Locate the cell with the specified text and output its (x, y) center coordinate. 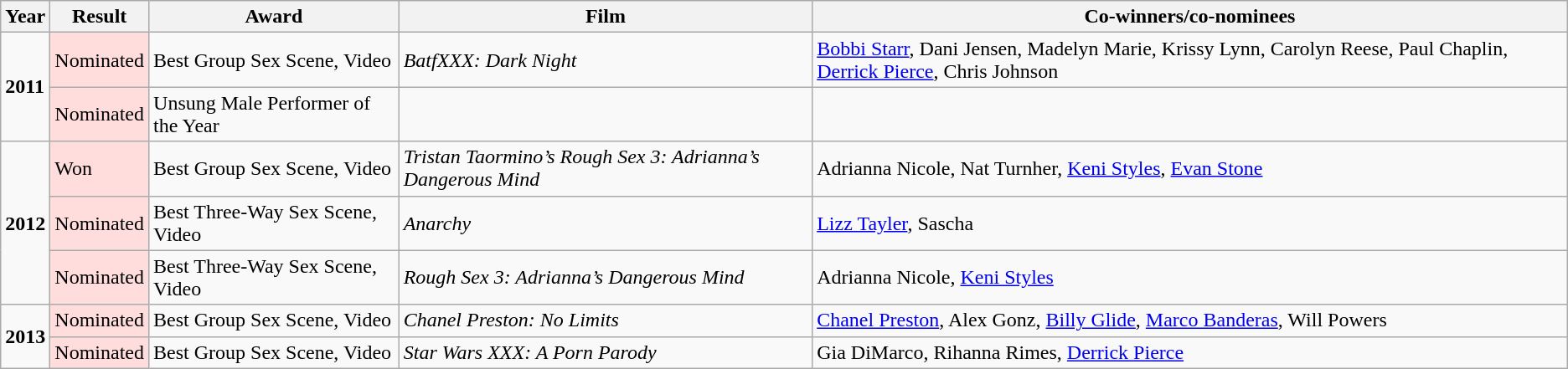
Won (100, 169)
Anarchy (606, 223)
Tristan Taormino’s Rough Sex 3: Adrianna’s Dangerous Mind (606, 169)
Result (100, 17)
Adrianna Nicole, Nat Turnher, Keni Styles, Evan Stone (1190, 169)
Award (275, 17)
Co-winners/co-nominees (1190, 17)
Star Wars XXX: A Porn Parody (606, 352)
2011 (25, 87)
Lizz Tayler, Sascha (1190, 223)
Bobbi Starr, Dani Jensen, Madelyn Marie, Krissy Lynn, Carolyn Reese, Paul Chaplin, Derrick Pierce, Chris Johnson (1190, 60)
Gia DiMarco, Rihanna Rimes, Derrick Pierce (1190, 352)
Film (606, 17)
Chanel Preston, Alex Gonz, Billy Glide, Marco Banderas, Will Powers (1190, 320)
2013 (25, 336)
Adrianna Nicole, Keni Styles (1190, 278)
BatfXXX: Dark Night (606, 60)
Year (25, 17)
Chanel Preston: No Limits (606, 320)
2012 (25, 223)
Unsung Male Performer of the Year (275, 114)
Rough Sex 3: Adrianna’s Dangerous Mind (606, 278)
